Capture the cell that displays the provided text and extract its [X, Y] central coordinate. 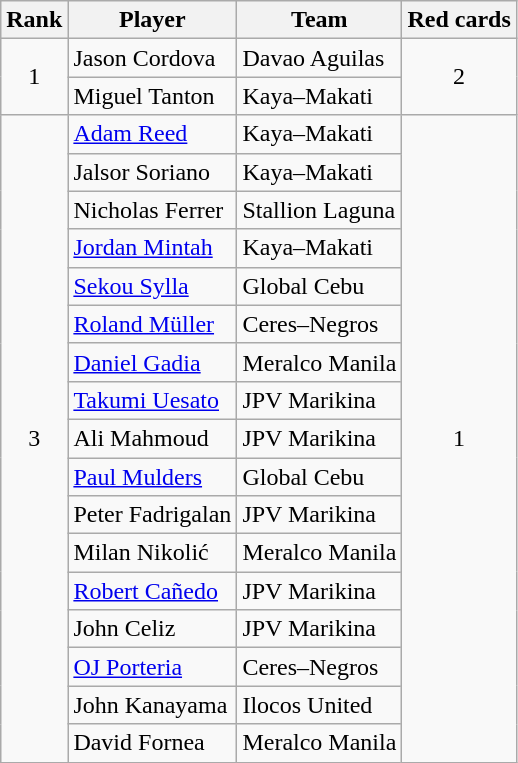
Red cards [459, 20]
Adam Reed [152, 134]
2 [459, 77]
Jason Cordova [152, 58]
Player [152, 20]
John Kanayama [152, 705]
Ilocos United [320, 705]
Team [320, 20]
Paul Mulders [152, 477]
David Fornea [152, 743]
Robert Cañedo [152, 591]
Davao Aguilas [320, 58]
3 [34, 438]
Milan Nikolić [152, 553]
Stallion Laguna [320, 210]
John Celiz [152, 629]
Jalsor Soriano [152, 172]
Roland Müller [152, 324]
Miguel Tanton [152, 96]
Nicholas Ferrer [152, 210]
Ali Mahmoud [152, 438]
Daniel Gadia [152, 362]
Peter Fadrigalan [152, 515]
Sekou Sylla [152, 286]
OJ Porteria [152, 667]
Takumi Uesato [152, 400]
Jordan Mintah [152, 248]
Rank [34, 20]
